Return (X, Y) of the center of cell containing provided text 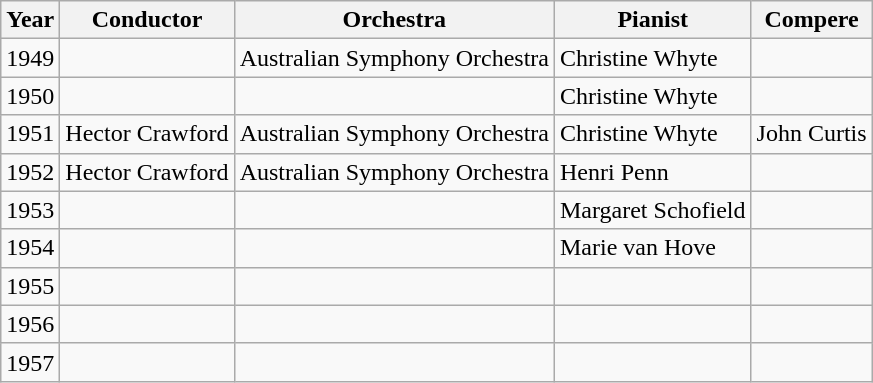
Conductor (147, 20)
1952 (30, 172)
Margaret Schofield (652, 210)
1956 (30, 324)
John Curtis (812, 134)
Compere (812, 20)
1957 (30, 362)
Year (30, 20)
Marie van Hove (652, 248)
Henri Penn (652, 172)
1950 (30, 96)
1949 (30, 58)
Orchestra (394, 20)
1955 (30, 286)
1951 (30, 134)
1954 (30, 248)
Pianist (652, 20)
1953 (30, 210)
